Return [x, y] of the center of cell containing provided text 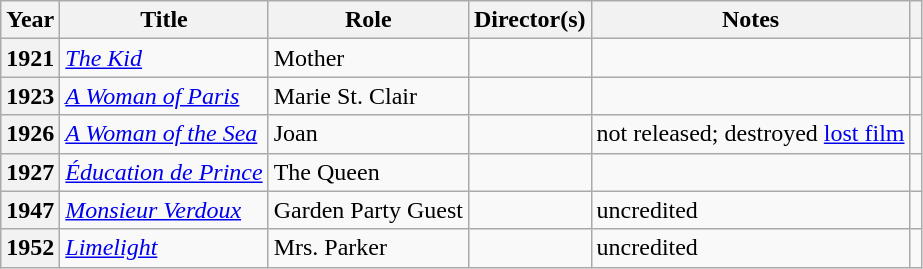
1923 [30, 96]
1927 [30, 172]
Role [368, 20]
A Woman of the Sea [164, 134]
1926 [30, 134]
Mother [368, 58]
Garden Party Guest [368, 210]
Limelight [164, 248]
1947 [30, 210]
Notes [750, 20]
Year [30, 20]
Mrs. Parker [368, 248]
A Woman of Paris [164, 96]
Marie St. Clair [368, 96]
1921 [30, 58]
Monsieur Verdoux [164, 210]
The Kid [164, 58]
1952 [30, 248]
Director(s) [530, 20]
Title [164, 20]
not released; destroyed lost film [750, 134]
Éducation de Prince [164, 172]
Joan [368, 134]
The Queen [368, 172]
